Return the (x, y) coordinate for the center point of the cell that contains the specified text.  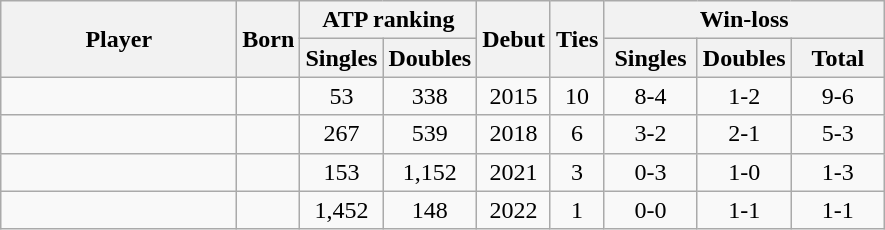
1-3 (838, 172)
2021 (514, 172)
0-3 (651, 172)
Total (838, 58)
539 (430, 134)
2018 (514, 134)
1,152 (430, 172)
Born (268, 39)
1 (576, 210)
6 (576, 134)
8-4 (651, 96)
338 (430, 96)
2015 (514, 96)
5-3 (838, 134)
Win-loss (744, 20)
10 (576, 96)
0-0 (651, 210)
1,452 (342, 210)
Debut (514, 39)
2022 (514, 210)
2-1 (744, 134)
ATP ranking (388, 20)
Player (119, 39)
148 (430, 210)
9-6 (838, 96)
1-0 (744, 172)
153 (342, 172)
Ties (576, 39)
267 (342, 134)
3 (576, 172)
3-2 (651, 134)
1-2 (744, 96)
53 (342, 96)
